Identify which cell holds the provided text, then report its (x, y) central coordinate. 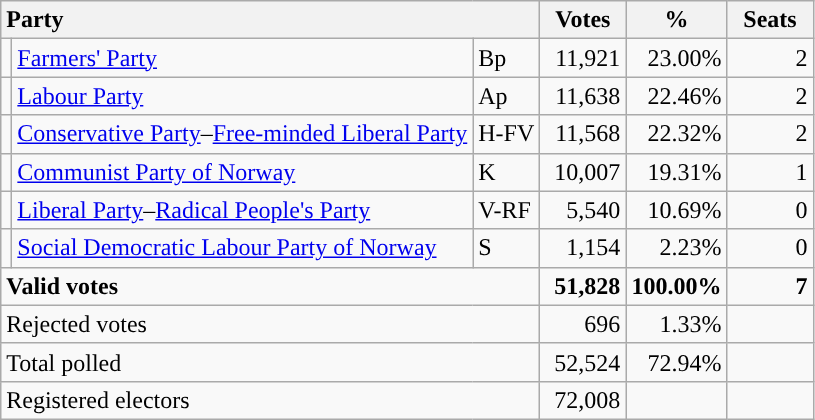
S (506, 248)
Valid votes (270, 286)
Communist Party of Norway (242, 172)
11,638 (583, 96)
7 (770, 286)
72,008 (583, 400)
51,828 (583, 286)
22.32% (676, 134)
696 (583, 324)
Farmers' Party (242, 58)
K (506, 172)
Rejected votes (270, 324)
Liberal Party–Radical People's Party (242, 210)
% (676, 20)
Ap (506, 96)
2.23% (676, 248)
5,540 (583, 210)
72.94% (676, 362)
Total polled (270, 362)
11,921 (583, 58)
11,568 (583, 134)
Seats (770, 20)
100.00% (676, 286)
Votes (583, 20)
10,007 (583, 172)
Conservative Party–Free-minded Liberal Party (242, 134)
Social Democratic Labour Party of Norway (242, 248)
1 (770, 172)
Labour Party (242, 96)
23.00% (676, 58)
10.69% (676, 210)
H-FV (506, 134)
Party (270, 20)
V-RF (506, 210)
1,154 (583, 248)
Bp (506, 58)
22.46% (676, 96)
Registered electors (270, 400)
52,524 (583, 362)
1.33% (676, 324)
19.31% (676, 172)
